Identify which cell holds the provided text, then report its [X, Y] central coordinate. 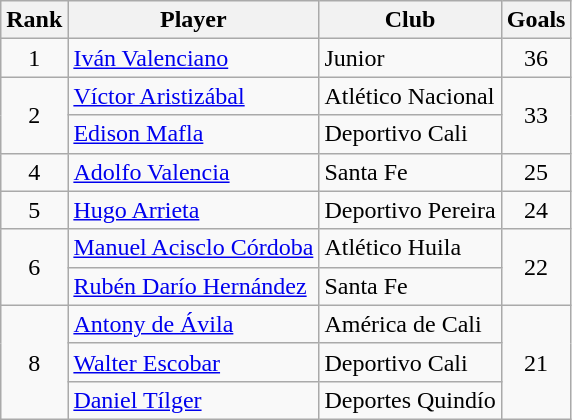
América de Cali [410, 324]
Hugo Arrieta [194, 210]
Daniel Tílger [194, 400]
Adolfo Valencia [194, 172]
6 [34, 267]
Rank [34, 20]
Atlético Nacional [410, 96]
Rubén Darío Hernández [194, 286]
Player [194, 20]
Goals [536, 20]
24 [536, 210]
Deportivo Pereira [410, 210]
Edison Mafla [194, 134]
21 [536, 362]
8 [34, 362]
Club [410, 20]
Antony de Ávila [194, 324]
22 [536, 267]
5 [34, 210]
Walter Escobar [194, 362]
25 [536, 172]
Manuel Acisclo Córdoba [194, 248]
Junior [410, 58]
Víctor Aristizábal [194, 96]
33 [536, 115]
1 [34, 58]
Iván Valenciano [194, 58]
36 [536, 58]
Atlético Huila [410, 248]
2 [34, 115]
Deportes Quindío [410, 400]
4 [34, 172]
